From the cell containing the given text, extract its center point as (x, y) coordinate. 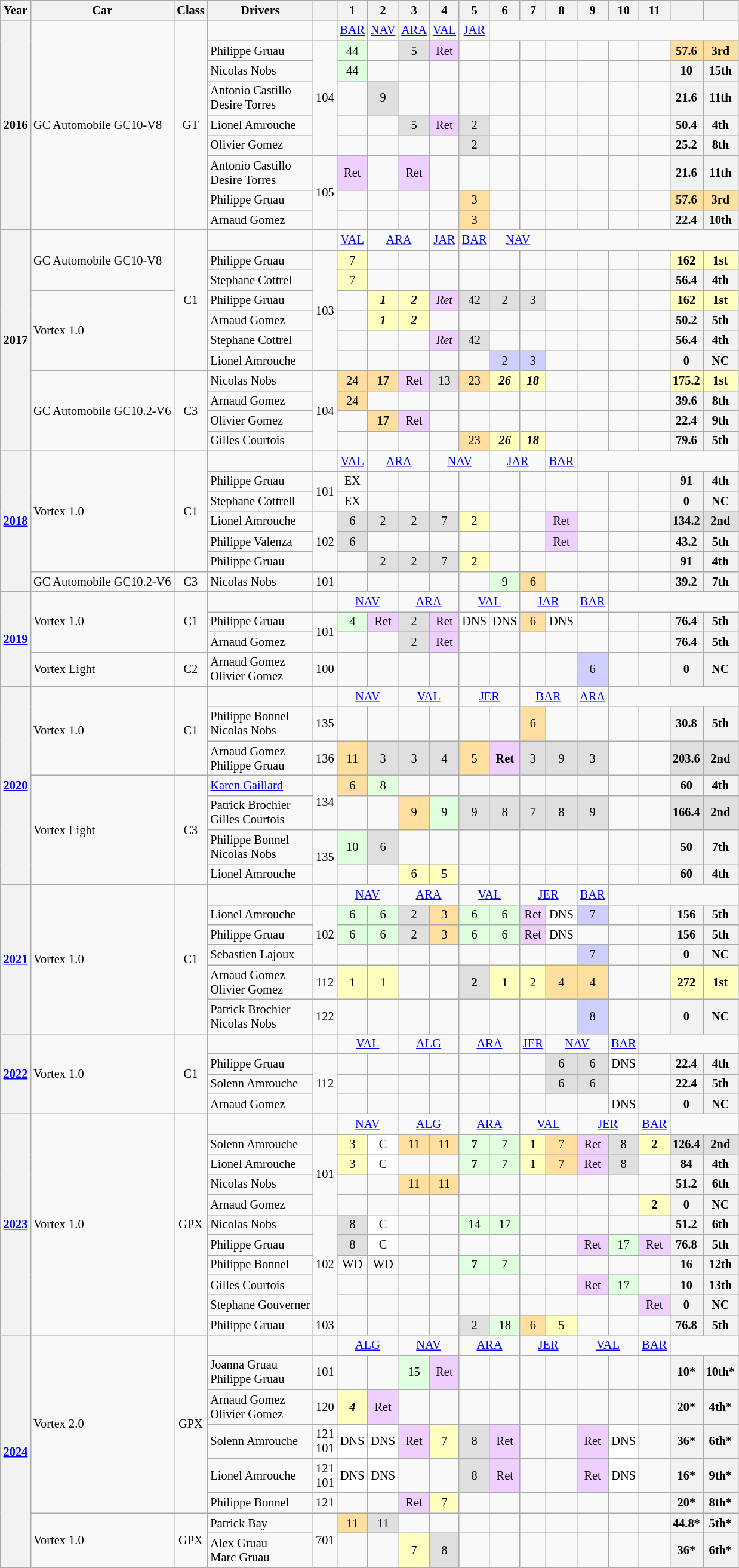
2019 (16, 639)
Alex Gruau Marc Gruau (260, 1550)
701 (325, 1541)
50.4 (686, 125)
121 (325, 1503)
Patrick Bay (260, 1523)
10* (686, 1372)
Vortex 2.0 (102, 1424)
Joanna Gruau Philippe Gruau (260, 1372)
2021 (16, 959)
120 (325, 1407)
100 (325, 669)
2016 (16, 125)
GT (190, 125)
50.2 (686, 321)
15th (720, 70)
122 (325, 1016)
4th* (720, 1407)
Patrick Brochier Gilles Courtois (260, 813)
105 (325, 192)
15 (414, 1372)
Arnaud Gomez Philippe Gruau (260, 758)
12th (720, 1265)
175.2 (686, 380)
272 (686, 982)
2022 (16, 1074)
Car (102, 10)
134 (325, 803)
Patrick Brochier Nicolas Nobs (260, 1016)
126.4 (686, 1144)
Karen Gaillard (260, 785)
13 (444, 380)
2020 (16, 785)
Stephane Cottrell (260, 501)
Drivers (260, 10)
39.6 (686, 401)
10th* (720, 1372)
Year (16, 10)
203.6 (686, 758)
2024 (16, 1451)
Philippe Valenza (260, 542)
79.6 (686, 441)
166.4 (686, 813)
134.2 (686, 521)
50 (686, 847)
9th (720, 421)
2018 (16, 521)
14 (475, 1225)
30.8 (686, 724)
Class (190, 10)
10th (720, 220)
8th* (720, 1503)
Stephane Gouverner (260, 1305)
Sebastien Lajoux (260, 955)
39.2 (686, 582)
44.8* (686, 1523)
C2 (190, 669)
5th* (720, 1523)
9th* (720, 1475)
16* (686, 1475)
43.2 (686, 542)
2023 (16, 1225)
136 (325, 758)
16 (686, 1265)
84 (686, 1164)
2017 (16, 340)
25.2 (686, 145)
13th (720, 1285)
